Return (x, y) of the center of cell containing provided text 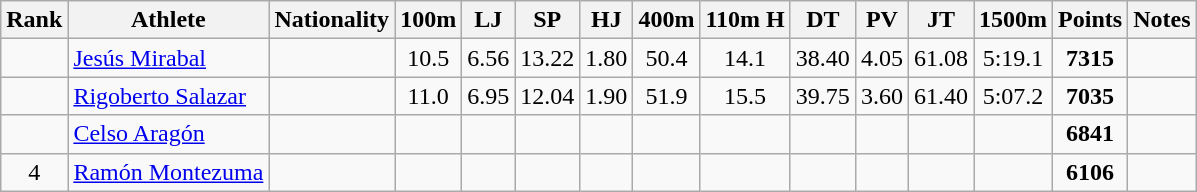
10.5 (428, 58)
39.75 (822, 96)
3.60 (882, 96)
6.95 (488, 96)
4 (34, 172)
1.90 (606, 96)
51.9 (666, 96)
61.40 (940, 96)
1.80 (606, 58)
7315 (1090, 58)
Celso Aragón (168, 134)
Ramón Montezuma (168, 172)
400m (666, 20)
HJ (606, 20)
5:07.2 (1014, 96)
PV (882, 20)
6106 (1090, 172)
6841 (1090, 134)
Athlete (168, 20)
Rigoberto Salazar (168, 96)
1500m (1014, 20)
11.0 (428, 96)
Points (1090, 20)
SP (548, 20)
38.40 (822, 58)
5:19.1 (1014, 58)
Nationality (332, 20)
12.04 (548, 96)
4.05 (882, 58)
100m (428, 20)
LJ (488, 20)
Jesús Mirabal (168, 58)
15.5 (745, 96)
110m H (745, 20)
JT (940, 20)
50.4 (666, 58)
7035 (1090, 96)
Notes (1162, 20)
6.56 (488, 58)
13.22 (548, 58)
14.1 (745, 58)
DT (822, 20)
Rank (34, 20)
61.08 (940, 58)
